Output the [X, Y] coordinate of the center of the cell containing the given text.  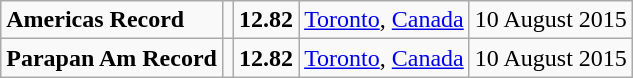
Parapan Am Record [112, 58]
Americas Record [112, 20]
